Provide the [X, Y] coordinate of the cell's center where the given text is located.  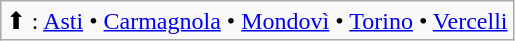
⬆ : Asti • Carmagnola • Mondovì • Torino • Vercelli [257, 21]
